Detect which cell encompasses the target text, then output its (x, y) center coordinate. 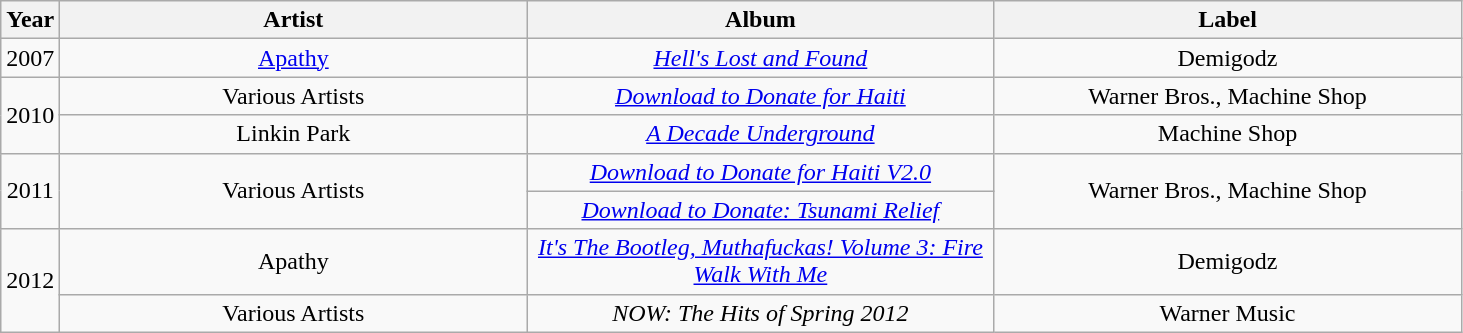
It's The Bootleg, Muthafuckas! Volume 3: Fire Walk With Me (760, 262)
Linkin Park (294, 134)
Year (30, 20)
NOW: The Hits of Spring 2012 (760, 313)
2007 (30, 58)
Download to Donate: Tsunami Relief (760, 210)
Warner Music (1228, 313)
Machine Shop (1228, 134)
A Decade Underground (760, 134)
Download to Donate for Haiti V2.0 (760, 172)
Artist (294, 20)
2011 (30, 191)
Album (760, 20)
2012 (30, 280)
Download to Donate for Haiti (760, 96)
2010 (30, 115)
Label (1228, 20)
Hell's Lost and Found (760, 58)
